Provide the (x, y) coordinate of the cell's center where the given text is located.  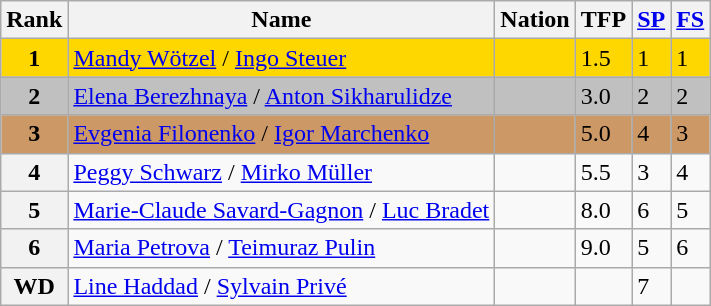
Nation (535, 20)
Line Haddad / Sylvain Privé (282, 286)
WD (34, 286)
Evgenia Filonenko / Igor Marchenko (282, 134)
9.0 (603, 248)
7 (652, 286)
3.0 (603, 96)
5.0 (603, 134)
Elena Berezhnaya / Anton Sikharulidze (282, 96)
TFP (603, 20)
FS (690, 20)
Name (282, 20)
Maria Petrova / Teimuraz Pulin (282, 248)
1.5 (603, 58)
Rank (34, 20)
5.5 (603, 172)
8.0 (603, 210)
Marie-Claude Savard-Gagnon / Luc Bradet (282, 210)
SP (652, 20)
Peggy Schwarz / Mirko Müller (282, 172)
Mandy Wötzel / Ingo Steuer (282, 58)
